For the text-containing cell, return its midpoint in [X, Y] coordinate format. 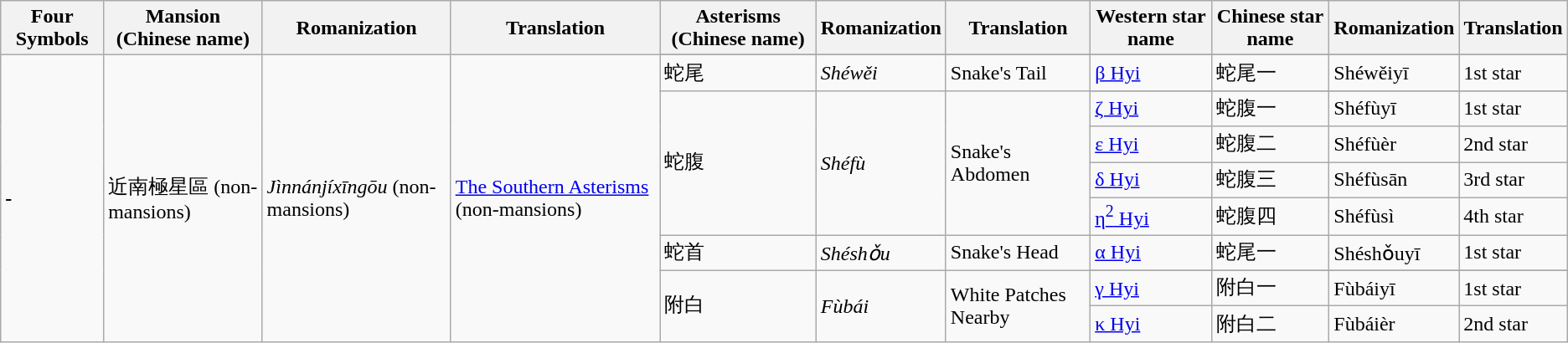
4th star [1513, 216]
Shéshǒu [881, 253]
附白 [738, 306]
Fùbáièr [1394, 325]
Shéshǒuyī [1394, 253]
3rd star [1513, 181]
附白二 [1270, 325]
Shéwěiyī [1394, 74]
ε Hyi [1151, 144]
Asterisms (Chinese name) [738, 28]
Shéfùsān [1394, 181]
- [52, 198]
ζ Hyi [1151, 109]
蛇腹四 [1270, 216]
蛇尾 [738, 74]
蛇腹三 [1270, 181]
γ Hyi [1151, 288]
Shéfùsì [1394, 216]
κ Hyi [1151, 325]
Shéwěi [881, 74]
蛇腹二 [1270, 144]
Jìnnánjíxīngōu (non-mansions) [357, 198]
附白一 [1270, 288]
蛇首 [738, 253]
β Hyi [1151, 74]
Four Symbols [52, 28]
Fùbái [881, 306]
Shéfù [881, 162]
蛇腹一 [1270, 109]
Chinese star name [1270, 28]
The Southern Asterisms (non-mansions) [555, 198]
Shéfùyī [1394, 109]
Fùbáiyī [1394, 288]
近南極星區 (non-mansions) [183, 198]
Western star name [1151, 28]
η2 Hyi [1151, 216]
α Hyi [1151, 253]
White Patches Nearby [1018, 306]
Mansion (Chinese name) [183, 28]
Snake's Tail [1018, 74]
Shéfùèr [1394, 144]
Snake's Abdomen [1018, 162]
蛇腹 [738, 162]
Snake's Head [1018, 253]
δ Hyi [1151, 181]
